Find where the given text appears and provide that cell's center as (x, y) coordinate. 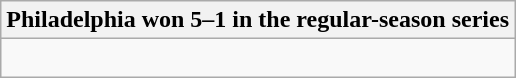
Philadelphia won 5–1 in the regular-season series (258, 20)
